Identify which cell holds the provided text, then report its [X, Y] central coordinate. 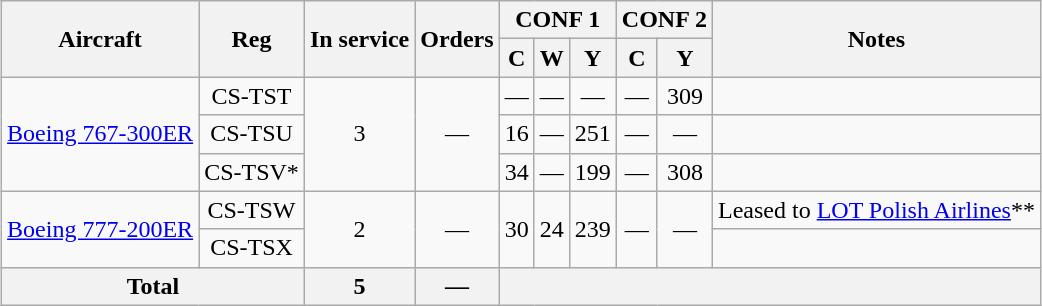
Notes [876, 39]
CONF 2 [664, 20]
Aircraft [100, 39]
30 [516, 229]
309 [684, 96]
308 [684, 172]
Leased to LOT Polish Airlines** [876, 210]
CS-TSV* [252, 172]
Boeing 767-300ER [100, 134]
CS-TST [252, 96]
239 [592, 229]
Orders [457, 39]
Total [154, 286]
In service [359, 39]
251 [592, 134]
5 [359, 286]
Reg [252, 39]
CS-TSU [252, 134]
CS-TSW [252, 210]
CONF 1 [558, 20]
16 [516, 134]
199 [592, 172]
34 [516, 172]
3 [359, 134]
W [552, 58]
CS-TSX [252, 248]
2 [359, 229]
24 [552, 229]
Boeing 777-200ER [100, 229]
